Capture the cell that displays the provided text and extract its (X, Y) central coordinate. 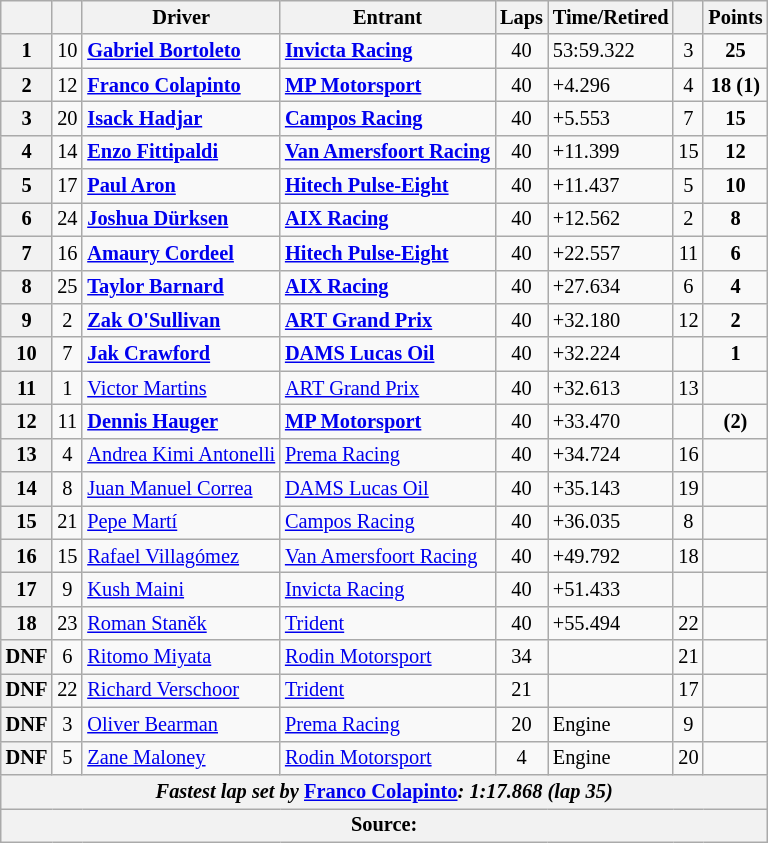
+55.494 (611, 623)
+35.143 (611, 489)
+12.562 (611, 219)
Pepe Martí (181, 522)
Driver (181, 17)
Ritomo Miyata (181, 657)
Victor Martins (181, 388)
Paul Aron (181, 186)
+11.437 (611, 186)
34 (522, 657)
Gabriel Bortoleto (181, 51)
Enzo Fittipaldi (181, 152)
Franco Colapinto (181, 85)
+5.553 (611, 118)
Zak O'Sullivan (181, 320)
Rafael Villagómez (181, 556)
+32.613 (611, 388)
+51.433 (611, 589)
Entrant (388, 17)
Taylor Barnard (181, 287)
19 (688, 489)
+27.634 (611, 287)
24 (67, 219)
+34.724 (611, 455)
Andrea Kimi Antonelli (181, 455)
Isack Hadjar (181, 118)
Fastest lap set by Franco Colapinto: 1:17.868 (lap 35) (384, 791)
Zane Maloney (181, 758)
Joshua Dürksen (181, 219)
Time/Retired (611, 17)
Amaury Cordeel (181, 253)
Kush Maini (181, 589)
Richard Verschoor (181, 690)
+32.224 (611, 354)
Roman Staněk (181, 623)
Jak Crawford (181, 354)
+36.035 (611, 522)
+33.470 (611, 421)
23 (67, 623)
18 (1) (735, 85)
(2) (735, 421)
+4.296 (611, 85)
+49.792 (611, 556)
53:59.322 (611, 51)
Dennis Hauger (181, 421)
+11.399 (611, 152)
Juan Manuel Correa (181, 489)
Oliver Bearman (181, 724)
+32.180 (611, 320)
Laps (522, 17)
+22.557 (611, 253)
Points (735, 17)
Source: (384, 825)
